Search for the cell housing the specified text and yield its (X, Y) center coordinate. 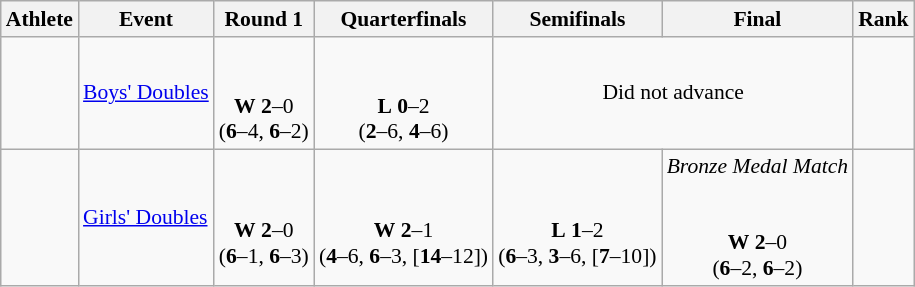
Boys' Doubles (146, 93)
W 2–0 (6–1, 6–3) (264, 218)
Round 1 (264, 19)
Rank (884, 19)
L 1–2 (6–3, 3–6, [7–10]) (577, 218)
L 0–2 (2–6, 4–6) (404, 93)
Quarterfinals (404, 19)
W 2–1 (4–6, 6–3, [14–12]) (404, 218)
Athlete (40, 19)
Did not advance (673, 93)
Final (758, 19)
W 2–0 (6–4, 6–2) (264, 93)
Event (146, 19)
Girls' Doubles (146, 218)
Bronze Medal MatchW 2–0 (6–2, 6–2) (758, 218)
Semifinals (577, 19)
